Pinpoint the cell where the given text exists, returning its [X, Y] midpoint coordinate. 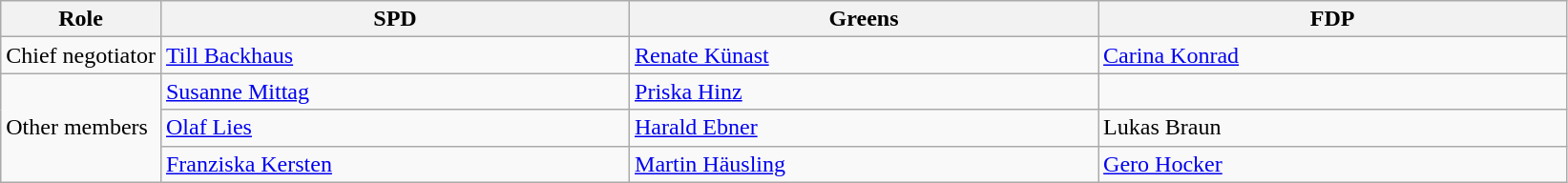
SPD [395, 19]
Greens [865, 19]
Lukas Braun [1332, 128]
Renate Künast [865, 55]
Other members [81, 128]
Franziska Kersten [395, 164]
Olaf Lies [395, 128]
FDP [1332, 19]
Martin Häusling [865, 164]
Priska Hinz [865, 91]
Till Backhaus [395, 55]
Role [81, 19]
Chief negotiator [81, 55]
Harald Ebner [865, 128]
Susanne Mittag [395, 91]
Gero Hocker [1332, 164]
Carina Konrad [1332, 55]
